Return (X, Y) of the center of cell containing provided text 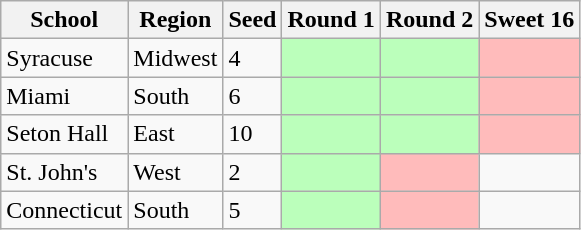
Miami (64, 96)
2 (252, 172)
West (176, 172)
St. John's (64, 172)
Round 2 (429, 20)
Syracuse (64, 58)
4 (252, 58)
East (176, 134)
School (64, 20)
5 (252, 210)
Seed (252, 20)
Connecticut (64, 210)
10 (252, 134)
Region (176, 20)
Seton Hall (64, 134)
Midwest (176, 58)
Round 1 (331, 20)
6 (252, 96)
Sweet 16 (530, 20)
